Identify which cell holds the provided text, then report its [x, y] central coordinate. 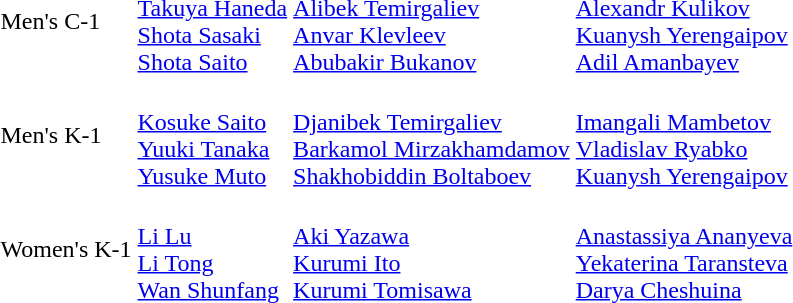
Djanibek TemirgalievBarkamol MirzakhamdamovShakhobiddin Boltaboev [432, 136]
Kosuke SaitoYuuki TanakaYusuke Muto [212, 136]
